Identify which cell holds the provided text, then report its [x, y] central coordinate. 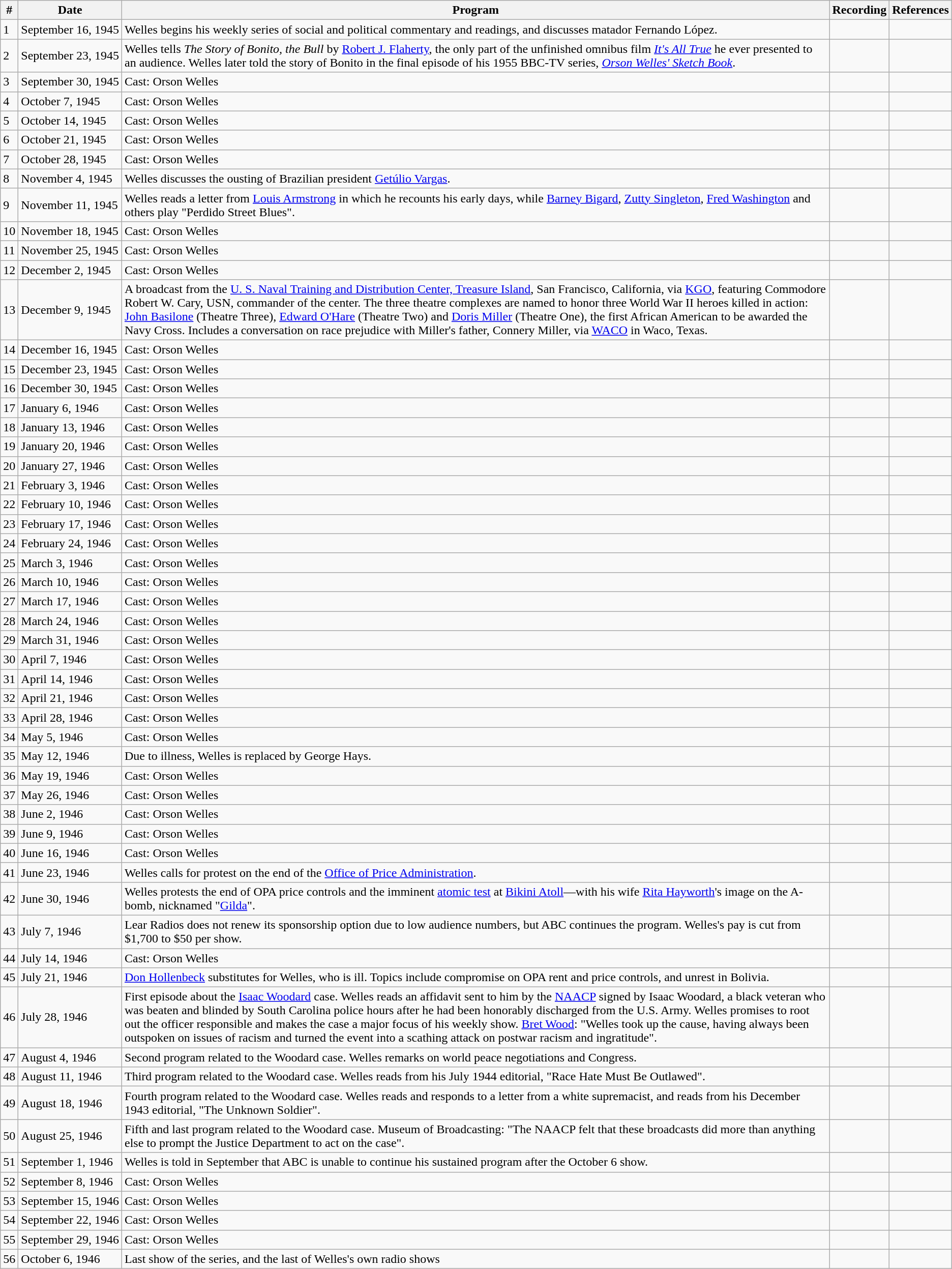
32 [9, 698]
January 13, 1946 [70, 427]
7 [9, 159]
55 [9, 1240]
36 [9, 776]
September 29, 1946 [70, 1240]
19 [9, 447]
25 [9, 563]
December 30, 1945 [70, 389]
August 4, 1946 [70, 1057]
August 25, 1946 [70, 1136]
38 [9, 814]
28 [9, 621]
March 17, 1946 [70, 601]
November 18, 1945 [70, 231]
30 [9, 660]
42 [9, 898]
27 [9, 601]
June 2, 1946 [70, 814]
41 [9, 872]
Recording [859, 10]
April 14, 1946 [70, 679]
16 [9, 389]
May 12, 1946 [70, 756]
44 [9, 958]
December 2, 1945 [70, 270]
February 17, 1946 [70, 524]
35 [9, 756]
23 [9, 524]
37 [9, 795]
Third program related to the Woodard case. Welles reads from his July 1944 editorial, "Race Hate Must Be Outlawed". [476, 1077]
July 28, 1946 [70, 1017]
11 [9, 250]
December 9, 1945 [70, 310]
17 [9, 408]
May 26, 1946 [70, 795]
14 [9, 350]
February 10, 1946 [70, 505]
40 [9, 853]
Welles discusses the ousting of Brazilian president Getúlio Vargas. [476, 179]
October 6, 1946 [70, 1259]
Due to illness, Welles is replaced by George Hays. [476, 756]
October 21, 1945 [70, 140]
1 [9, 29]
Welles calls for protest on the end of the Office of Price Administration. [476, 872]
33 [9, 718]
August 18, 1946 [70, 1103]
September 22, 1946 [70, 1220]
June 23, 1946 [70, 872]
October 28, 1945 [70, 159]
52 [9, 1182]
Welles is told in September that ABC is unable to continue his sustained program after the October 6 show. [476, 1162]
5 [9, 121]
34 [9, 737]
References [920, 10]
50 [9, 1136]
22 [9, 505]
March 10, 1946 [70, 582]
Welles begins his weekly series of social and political commentary and readings, and discusses matador Fernando López. [476, 29]
Last show of the series, and the last of Welles's own radio shows [476, 1259]
September 15, 1946 [70, 1201]
6 [9, 140]
June 9, 1946 [70, 834]
April 7, 1946 [70, 660]
April 28, 1946 [70, 718]
45 [9, 978]
December 23, 1945 [70, 369]
10 [9, 231]
48 [9, 1077]
January 27, 1946 [70, 466]
February 3, 1946 [70, 485]
12 [9, 270]
September 23, 1945 [70, 56]
4 [9, 101]
51 [9, 1162]
46 [9, 1017]
January 6, 1946 [70, 408]
September 8, 1946 [70, 1182]
21 [9, 485]
47 [9, 1057]
# [9, 10]
December 16, 1945 [70, 350]
April 21, 1946 [70, 698]
August 11, 1946 [70, 1077]
39 [9, 834]
24 [9, 543]
June 16, 1946 [70, 853]
May 5, 1946 [70, 737]
43 [9, 932]
July 21, 1946 [70, 978]
September 1, 1946 [70, 1162]
20 [9, 466]
July 14, 1946 [70, 958]
Don Hollenbeck substitutes for Welles, who is ill. Topics include compromise on OPA rent and price controls, and unrest in Bolivia. [476, 978]
July 7, 1946 [70, 932]
Date [70, 10]
March 31, 1946 [70, 640]
13 [9, 310]
September 16, 1945 [70, 29]
October 14, 1945 [70, 121]
May 19, 1946 [70, 776]
November 11, 1945 [70, 204]
31 [9, 679]
November 25, 1945 [70, 250]
Second program related to the Woodard case. Welles remarks on world peace negotiations and Congress. [476, 1057]
March 24, 1946 [70, 621]
January 20, 1946 [70, 447]
29 [9, 640]
49 [9, 1103]
26 [9, 582]
March 3, 1946 [70, 563]
Program [476, 10]
8 [9, 179]
18 [9, 427]
2 [9, 56]
15 [9, 369]
9 [9, 204]
53 [9, 1201]
June 30, 1946 [70, 898]
November 4, 1945 [70, 179]
3 [9, 82]
56 [9, 1259]
October 7, 1945 [70, 101]
February 24, 1946 [70, 543]
September 30, 1945 [70, 82]
54 [9, 1220]
